From the cell containing the given text, extract its center point as [X, Y] coordinate. 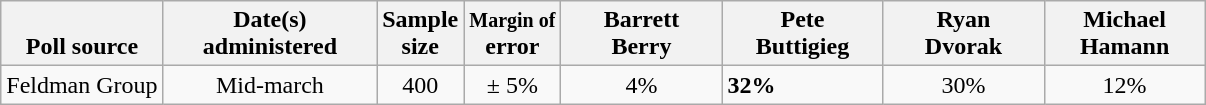
Poll source [82, 34]
RyanDvorak [964, 34]
400 [420, 85]
± 5% [512, 85]
Date(s)administered [270, 34]
30% [964, 85]
Margin oferror [512, 34]
BarrettBerry [642, 34]
PeteButtigieg [802, 34]
32% [802, 85]
Mid-march [270, 85]
12% [1124, 85]
Samplesize [420, 34]
Feldman Group [82, 85]
4% [642, 85]
MichaelHamann [1124, 34]
